Provide the (X, Y) coordinate of the cell's center where the given text is located.  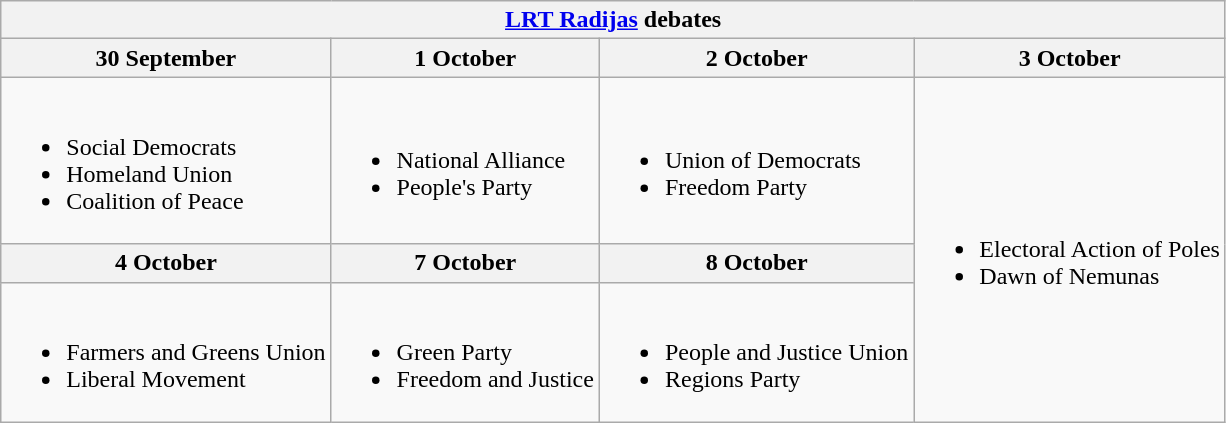
Green PartyFreedom and Justice (465, 352)
Union of DemocratsFreedom Party (756, 160)
8 October (756, 263)
Electoral Action of PolesDawn of Nemunas (1070, 250)
30 September (166, 58)
LRT Radijas debates (614, 20)
People and Justice UnionRegions Party (756, 352)
Farmers and Greens UnionLiberal Movement (166, 352)
7 October (465, 263)
3 October (1070, 58)
4 October (166, 263)
Social DemocratsHomeland UnionCoalition of Peace (166, 160)
2 October (756, 58)
National AlliancePeople's Party (465, 160)
1 October (465, 58)
